Scan for the cell matching the given text and deliver its [x, y] coordinate at center. 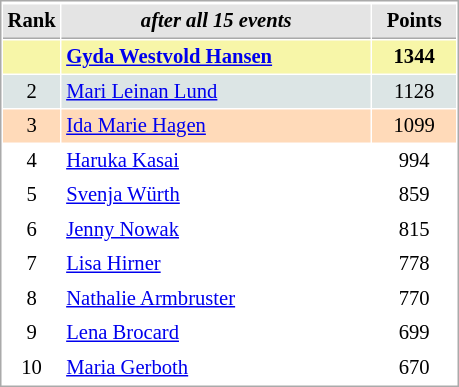
9 [32, 332]
Haruka Kasai [216, 160]
Nathalie Armbruster [216, 298]
Svenja Würth [216, 194]
7 [32, 264]
after all 15 events [216, 21]
2 [32, 92]
Points [414, 21]
Maria Gerboth [216, 368]
Ida Marie Hagen [216, 126]
994 [414, 160]
5 [32, 194]
Gyda Westvold Hansen [216, 56]
Jenny Nowak [216, 230]
778 [414, 264]
4 [32, 160]
699 [414, 332]
Rank [32, 21]
1344 [414, 56]
815 [414, 230]
8 [32, 298]
Lena Brocard [216, 332]
3 [32, 126]
1099 [414, 126]
10 [32, 368]
770 [414, 298]
670 [414, 368]
Lisa Hirner [216, 264]
Mari Leinan Lund [216, 92]
1128 [414, 92]
6 [32, 230]
859 [414, 194]
